Pinpoint the cell where the given text exists, returning its [x, y] midpoint coordinate. 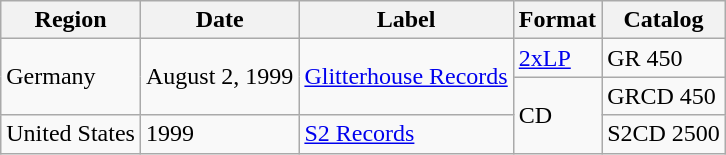
GRCD 450 [664, 96]
S2 Records [406, 134]
Glitterhouse Records [406, 77]
Region [71, 20]
CD [557, 115]
Date [219, 20]
GR 450 [664, 58]
Label [406, 20]
1999 [219, 134]
Catalog [664, 20]
August 2, 1999 [219, 77]
Germany [71, 77]
2xLP [557, 58]
Format [557, 20]
United States [71, 134]
S2CD 2500 [664, 134]
